Pinpoint the cell where the given text exists, returning its [X, Y] midpoint coordinate. 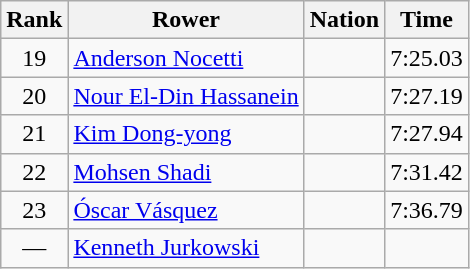
Time [427, 20]
7:25.03 [427, 58]
Rower [186, 20]
7:27.94 [427, 134]
Óscar Vásquez [186, 210]
7:27.19 [427, 96]
23 [34, 210]
Kenneth Jurkowski [186, 248]
Anderson Nocetti [186, 58]
Nation [344, 20]
20 [34, 96]
Rank [34, 20]
7:31.42 [427, 172]
22 [34, 172]
Nour El-Din Hassanein [186, 96]
21 [34, 134]
Mohsen Shadi [186, 172]
— [34, 248]
Kim Dong-yong [186, 134]
19 [34, 58]
7:36.79 [427, 210]
